For the text-containing cell, return its midpoint in [X, Y] coordinate format. 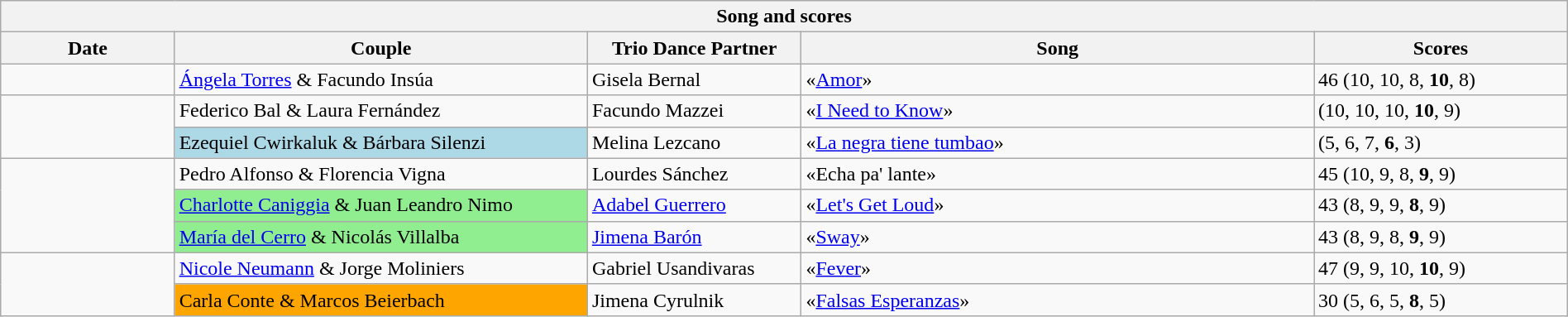
Adabel Guerrero [695, 205]
Melina Lezcano [695, 142]
Ángela Torres & Facundo Insúa [380, 79]
«Falsas Esperanzas» [1058, 300]
Carla Conte & Marcos Beierbach [380, 300]
43 (8, 9, 8, 9, 9) [1441, 237]
«Fever» [1058, 268]
«Let's Get Loud» [1058, 205]
Trio Dance Partner [695, 48]
Gabriel Usandivaras [695, 268]
(5, 6, 7, 6, 3) [1441, 142]
Date [88, 48]
45 (10, 9, 8, 9, 9) [1441, 174]
Couple [380, 48]
Ezequiel Cwirkaluk & Bárbara Silenzi [380, 142]
«Sway» [1058, 237]
«I Need to Know» [1058, 111]
43 (8, 9, 9, 8, 9) [1441, 205]
Song [1058, 48]
Charlotte Caniggia & Juan Leandro Nimo [380, 205]
María del Cerro & Nicolás Villalba [380, 237]
Pedro Alfonso & Florencia Vigna [380, 174]
Jimena Barón [695, 237]
«La negra tiene tumbao» [1058, 142]
(10, 10, 10, 10, 9) [1441, 111]
«Amor» [1058, 79]
Federico Bal & Laura Fernández [380, 111]
«Echa pa' lante» [1058, 174]
Scores [1441, 48]
30 (5, 6, 5, 8, 5) [1441, 300]
Facundo Mazzei [695, 111]
Gisela Bernal [695, 79]
Song and scores [784, 17]
Nicole Neumann & Jorge Moliniers [380, 268]
47 (9, 9, 10, 10, 9) [1441, 268]
46 (10, 10, 8, 10, 8) [1441, 79]
Jimena Cyrulnik [695, 300]
Lourdes Sánchez [695, 174]
